Extract the (X, Y) coordinate from the center of the cell holding the provided text.  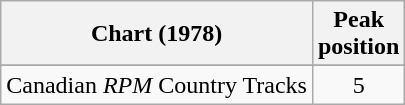
Peakposition (358, 34)
Chart (1978) (157, 34)
Canadian RPM Country Tracks (157, 85)
5 (358, 85)
